Return (x, y) of the center of cell containing provided text 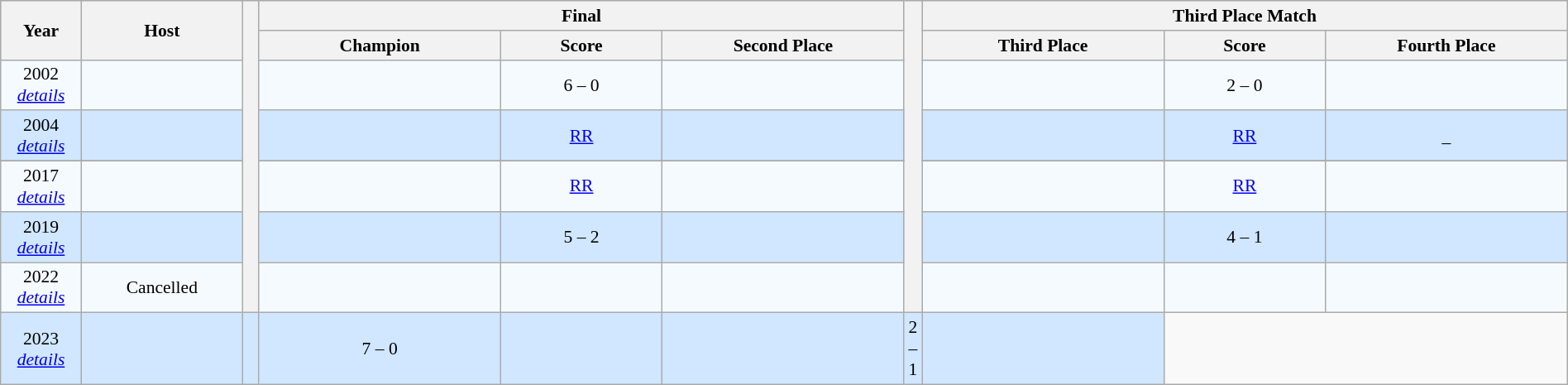
2002 details (41, 84)
2022 details (41, 288)
Cancelled (162, 288)
2004 details (41, 136)
Second Place (784, 46)
4 – 1 (1244, 237)
6 – 0 (582, 84)
2017 details (41, 187)
Third Place (1044, 46)
Champion (380, 46)
Host (162, 30)
Third Place Match (1245, 16)
_ (1446, 136)
2 – 0 (1244, 84)
Fourth Place (1446, 46)
2019 details (41, 237)
2 – 1 (913, 349)
Final (581, 16)
2023 details (41, 349)
7 – 0 (380, 349)
5 – 2 (582, 237)
Year (41, 30)
